Extract the (x, y) coordinate from the center of the cell holding the provided text.  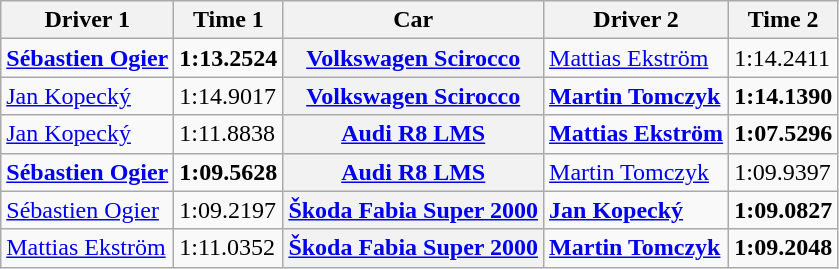
1:07.5296 (784, 134)
Time 2 (784, 20)
1:13.2524 (228, 58)
1:14.1390 (784, 96)
Time 1 (228, 20)
Driver 1 (88, 20)
1:09.2197 (228, 210)
Car (414, 20)
1:14.9017 (228, 96)
1:11.0352 (228, 248)
1:09.9397 (784, 172)
1:09.5628 (228, 172)
1:09.2048 (784, 248)
Driver 2 (636, 20)
1:09.0827 (784, 210)
1:14.2411 (784, 58)
1:11.8838 (228, 134)
